Locate the cell with the specified text and output its [X, Y] center coordinate. 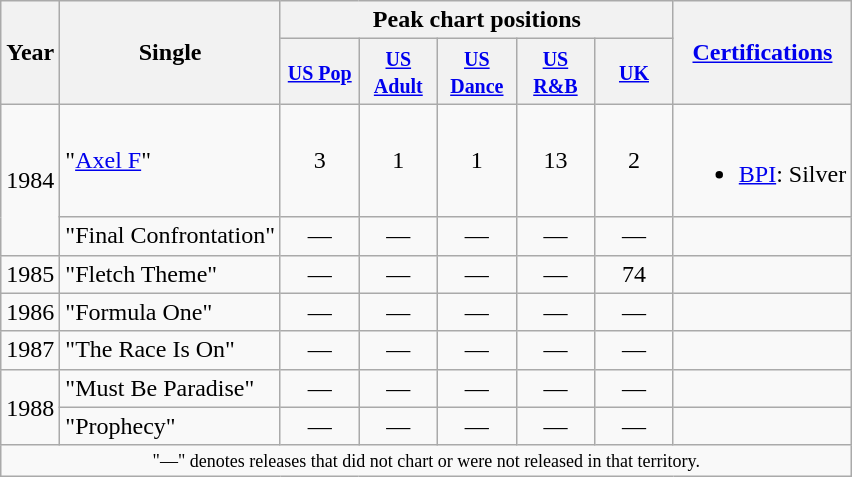
"Formula One" [170, 312]
"The Race Is On" [170, 350]
"—" denotes releases that did not chart or were not released in that territory. [426, 460]
74 [634, 274]
1985 [30, 274]
Peak chart positions [476, 20]
"Prophecy" [170, 426]
3 [320, 160]
1984 [30, 180]
US Adult [398, 72]
"Final Confrontation" [170, 236]
"Must Be Paradise" [170, 388]
"Fletch Theme" [170, 274]
2 [634, 160]
"Axel F" [170, 160]
Certifications [762, 52]
1987 [30, 350]
1988 [30, 407]
US Dance [478, 72]
US Pop [320, 72]
13 [556, 160]
BPI: Silver [762, 160]
1986 [30, 312]
UK [634, 72]
Single [170, 52]
Year [30, 52]
US R&B [556, 72]
